Provide the (X, Y) coordinate of the cell's center where the given text is located.  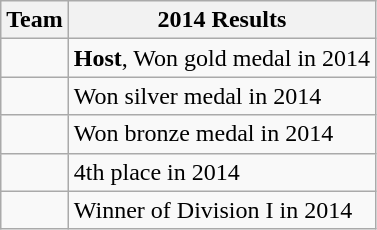
4th place in 2014 (222, 172)
Won silver medal in 2014 (222, 96)
Team (35, 20)
Winner of Division I in 2014 (222, 210)
Host, Won gold medal in 2014 (222, 58)
2014 Results (222, 20)
Won bronze medal in 2014 (222, 134)
